Capture the cell that displays the provided text and extract its (X, Y) central coordinate. 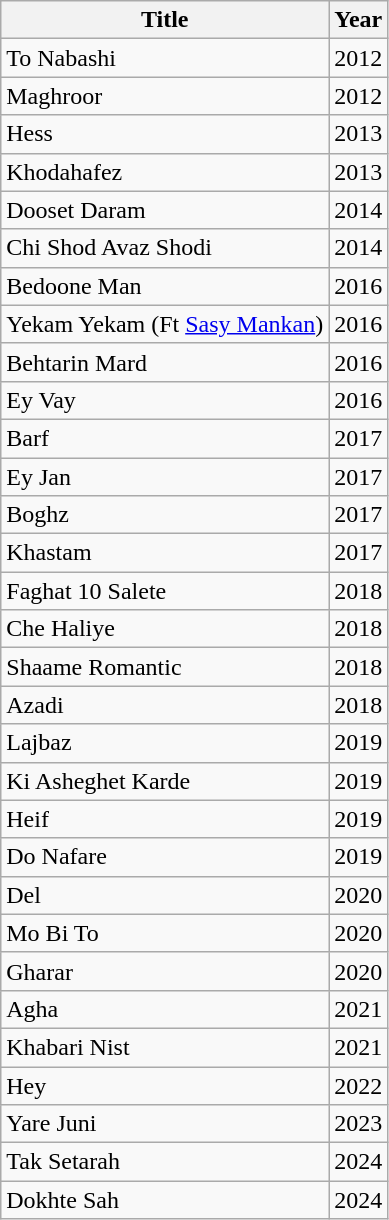
Hess (165, 134)
To Nabashi (165, 58)
Chi Shod Avaz Shodi (165, 248)
Bedoone Man (165, 286)
Khodahafez (165, 172)
Gharar (165, 971)
2023 (358, 1124)
Do Nafare (165, 857)
Del (165, 895)
Ki Asheghet Karde (165, 781)
Heif (165, 819)
Maghroor (165, 96)
Barf (165, 438)
Boghz (165, 515)
Faghat 10 Salete (165, 591)
Hey (165, 1085)
Behtarin Mard (165, 362)
Ey Vay (165, 400)
Khastam (165, 553)
Dokhte Sah (165, 1200)
Tak Setarah (165, 1162)
Khabari Nist (165, 1047)
Ey Jan (165, 477)
Che Haliye (165, 629)
Mo Bi To (165, 933)
Dooset Daram (165, 210)
Year (358, 20)
2022 (358, 1085)
Shaame Romantic (165, 667)
Yekam Yekam (Ft Sasy Mankan) (165, 324)
Yare Juni (165, 1124)
Title (165, 20)
Agha (165, 1009)
Azadi (165, 705)
Lajbaz (165, 743)
